Return (X, Y) of the center of cell containing provided text 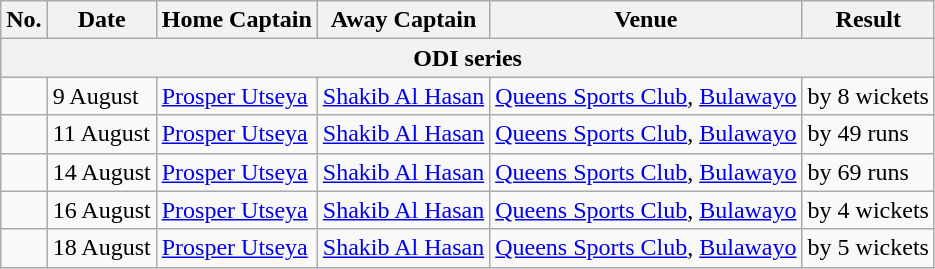
9 August (102, 96)
Date (102, 20)
14 August (102, 172)
by 49 runs (868, 134)
by 8 wickets (868, 96)
No. (24, 20)
Result (868, 20)
Venue (646, 20)
by 4 wickets (868, 210)
11 August (102, 134)
Home Captain (236, 20)
18 August (102, 248)
by 69 runs (868, 172)
Away Captain (403, 20)
16 August (102, 210)
by 5 wickets (868, 248)
ODI series (468, 58)
